Identify which cell holds the provided text, then report its [X, Y] central coordinate. 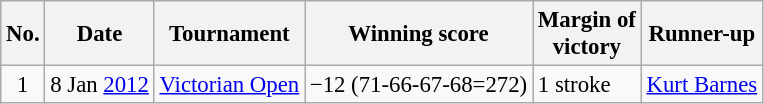
−12 (71-66-67-68=272) [418, 85]
Victorian Open [229, 85]
8 Jan 2012 [100, 85]
Tournament [229, 34]
No. [23, 34]
Margin ofvictory [586, 34]
Kurt Barnes [702, 85]
Winning score [418, 34]
Runner-up [702, 34]
1 stroke [586, 85]
Date [100, 34]
1 [23, 85]
